Detect which cell encompasses the target text, then output its (x, y) center coordinate. 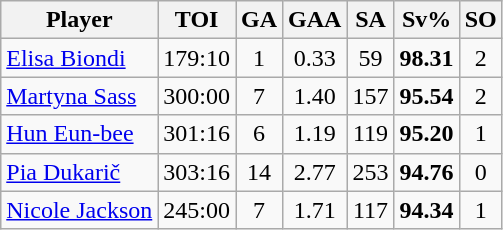
1.19 (315, 134)
GA (260, 20)
1.71 (315, 210)
Elisa Biondi (80, 58)
95.20 (426, 134)
14 (260, 172)
94.34 (426, 210)
GAA (315, 20)
TOI (197, 20)
Player (80, 20)
0 (480, 172)
1.40 (315, 96)
Sv% (426, 20)
94.76 (426, 172)
Martyna Sass (80, 96)
Pia Dukarič (80, 172)
179:10 (197, 58)
6 (260, 134)
119 (370, 134)
245:00 (197, 210)
300:00 (197, 96)
Hun Eun-bee (80, 134)
157 (370, 96)
301:16 (197, 134)
Nicole Jackson (80, 210)
SA (370, 20)
0.33 (315, 58)
SO (480, 20)
117 (370, 210)
95.54 (426, 96)
303:16 (197, 172)
59 (370, 58)
98.31 (426, 58)
253 (370, 172)
2.77 (315, 172)
